Extract the [X, Y] coordinate from the center of the cell holding the provided text.  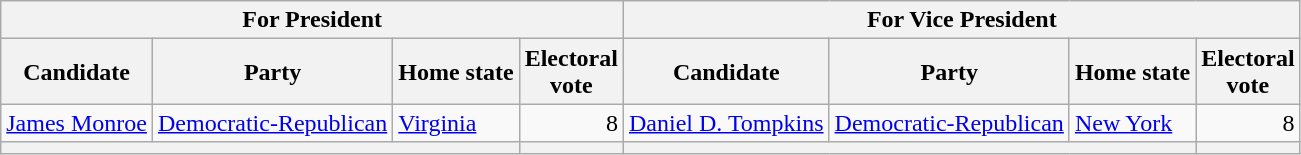
Virginia [456, 123]
Daniel D. Tompkins [726, 123]
James Monroe [77, 123]
For President [312, 20]
New York [1132, 123]
For Vice President [962, 20]
